Capture the cell that displays the provided text and extract its [x, y] central coordinate. 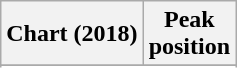
Chart (2018) [72, 34]
Peakposition [189, 34]
